Find where the given text appears and provide that cell's center as [X, Y] coordinate. 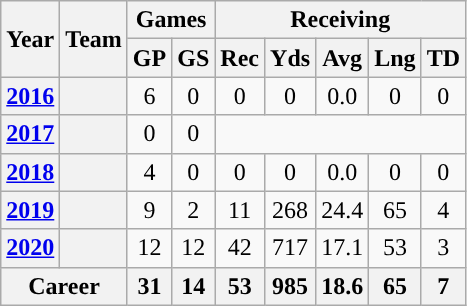
7 [443, 286]
Rec [240, 58]
18.6 [342, 286]
2017 [30, 134]
GS [194, 58]
Career [64, 286]
Yds [290, 58]
268 [290, 210]
GP [149, 58]
Avg [342, 58]
2020 [30, 248]
3 [443, 248]
2018 [30, 172]
Team [94, 39]
11 [240, 210]
2016 [30, 96]
2 [194, 210]
TD [443, 58]
Receiving [340, 20]
42 [240, 248]
985 [290, 286]
2019 [30, 210]
Year [30, 39]
17.1 [342, 248]
717 [290, 248]
31 [149, 286]
24.4 [342, 210]
Lng [395, 58]
6 [149, 96]
14 [194, 286]
9 [149, 210]
Games [170, 20]
